From the cell containing the given text, extract its center point as (X, Y) coordinate. 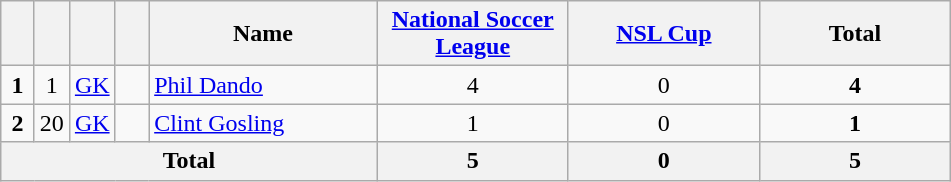
National Soccer League (472, 34)
2 (18, 123)
20 (52, 123)
Name (264, 34)
NSL Cup (664, 34)
Clint Gosling (264, 123)
Phil Dando (264, 85)
